Output the (X, Y) coordinate of the center of the cell containing the given text.  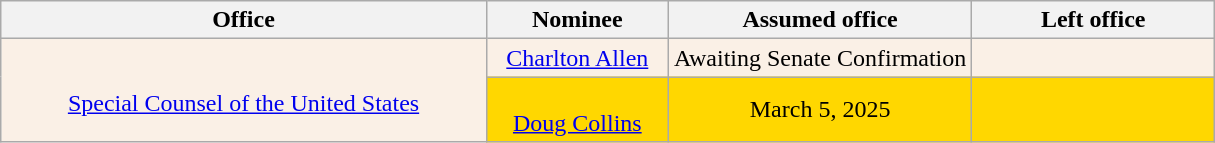
Nominee (577, 20)
Office (244, 20)
Special Counsel of the United States (244, 90)
Assumed office (820, 20)
Charlton Allen (577, 58)
Doug Collins (577, 110)
Awaiting Senate Confirmation (820, 58)
Left office (1094, 20)
March 5, 2025 (820, 110)
